Determine the (X, Y) coordinate at the center of the cell enclosing the given text.  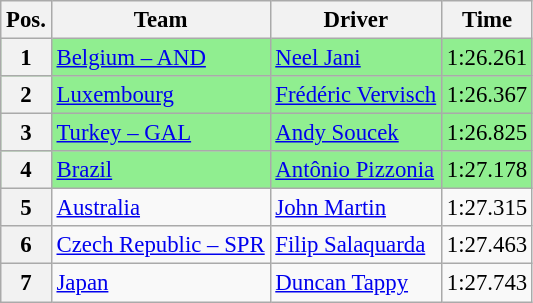
1 (26, 58)
Australia (160, 208)
1:26.261 (486, 58)
Pos. (26, 20)
1:26.825 (486, 133)
3 (26, 133)
Brazil (160, 170)
1:27.315 (486, 208)
1:26.367 (486, 95)
6 (26, 245)
Czech Republic – SPR (160, 245)
1:27.178 (486, 170)
7 (26, 283)
Luxembourg (160, 95)
Frédéric Vervisch (356, 95)
Andy Soucek (356, 133)
Driver (356, 20)
Belgium – AND (160, 58)
Time (486, 20)
1:27.463 (486, 245)
Neel Jani (356, 58)
5 (26, 208)
2 (26, 95)
Team (160, 20)
Duncan Tappy (356, 283)
4 (26, 170)
Turkey – GAL (160, 133)
1:27.743 (486, 283)
Filip Salaquarda (356, 245)
Antônio Pizzonia (356, 170)
Japan (160, 283)
John Martin (356, 208)
